Search for the cell housing the specified text and yield its (X, Y) center coordinate. 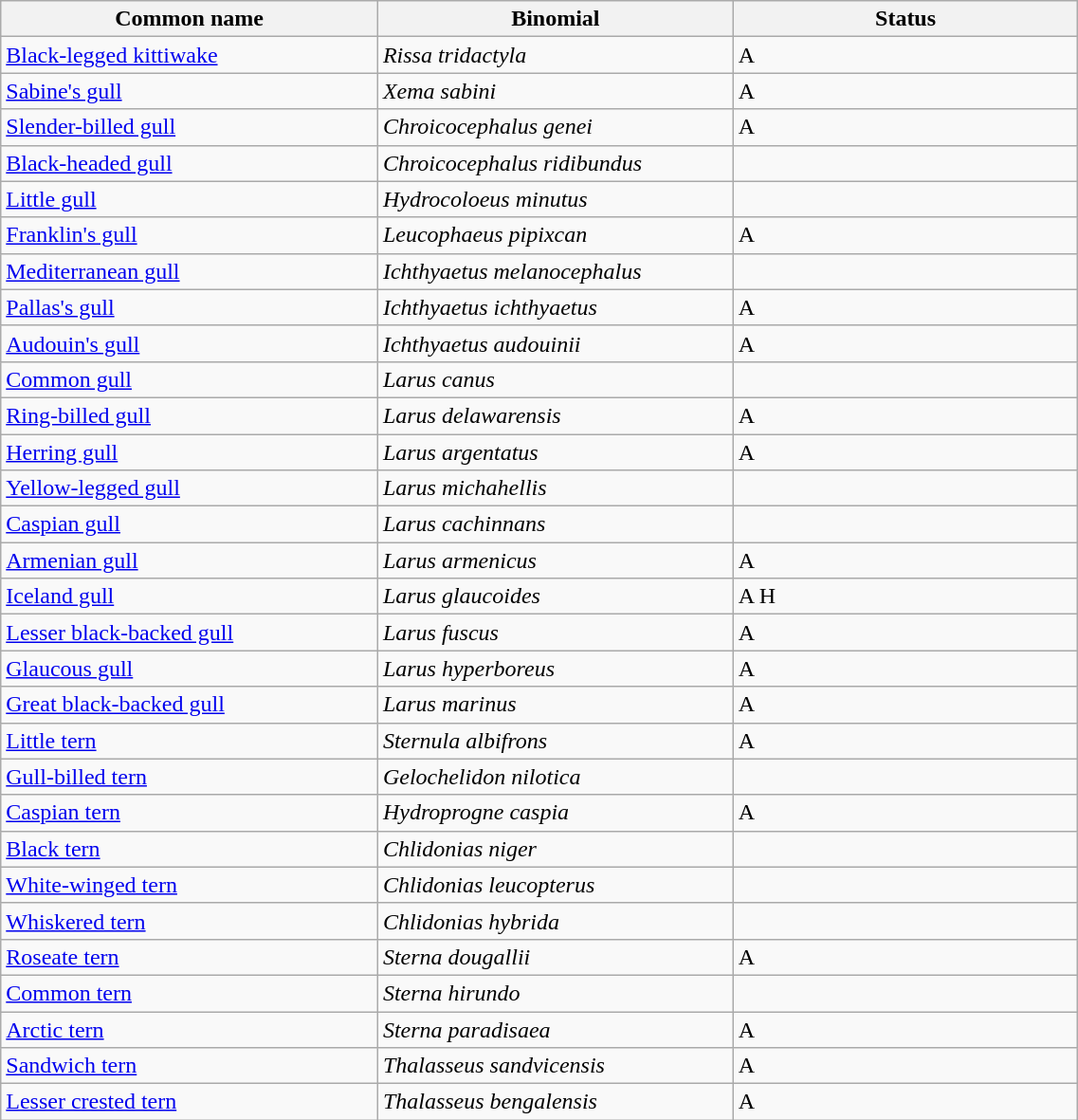
Herring gull (190, 452)
Sterna dougallii (556, 957)
Great black-backed gull (190, 705)
Roseate tern (190, 957)
Chlidonias niger (556, 849)
Ichthyaetus audouinii (556, 343)
Larus delawarensis (556, 415)
Chroicocephalus ridibundus (556, 163)
Larus hyperboreus (556, 669)
Sterna paradisaea (556, 1029)
Audouin's gull (190, 343)
Chlidonias leucopterus (556, 885)
Iceland gull (190, 597)
Larus fuscus (556, 633)
Ichthyaetus melanocephalus (556, 271)
Ichthyaetus ichthyaetus (556, 307)
Black-legged kittiwake (190, 55)
Sandwich tern (190, 1066)
Sabine's gull (190, 91)
Larus argentatus (556, 452)
Status (905, 19)
A H (905, 597)
White-winged tern (190, 885)
Common tern (190, 993)
Thalasseus sandvicensis (556, 1066)
Gelochelidon nilotica (556, 777)
Lesser crested tern (190, 1102)
Common gull (190, 379)
Little tern (190, 741)
Mediterranean gull (190, 271)
Leucophaeus pipixcan (556, 235)
Rissa tridactyla (556, 55)
Armenian gull (190, 560)
Arctic tern (190, 1029)
Caspian tern (190, 813)
Larus glaucoides (556, 597)
Xema sabini (556, 91)
Black-headed gull (190, 163)
Common name (190, 19)
Franklin's gull (190, 235)
Pallas's gull (190, 307)
Larus marinus (556, 705)
Sternula albifrons (556, 741)
Ring-billed gull (190, 415)
Hydroprogne caspia (556, 813)
Larus armenicus (556, 560)
Sterna hirundo (556, 993)
Chroicocephalus genei (556, 127)
Larus michahellis (556, 488)
Binomial (556, 19)
Little gull (190, 199)
Larus cachinnans (556, 524)
Larus canus (556, 379)
Hydrocoloeus minutus (556, 199)
Slender-billed gull (190, 127)
Yellow-legged gull (190, 488)
Glaucous gull (190, 669)
Whiskered tern (190, 921)
Thalasseus bengalensis (556, 1102)
Gull-billed tern (190, 777)
Chlidonias hybrida (556, 921)
Black tern (190, 849)
Caspian gull (190, 524)
Lesser black-backed gull (190, 633)
